Output the [X, Y] coordinate of the center of the cell containing the given text.  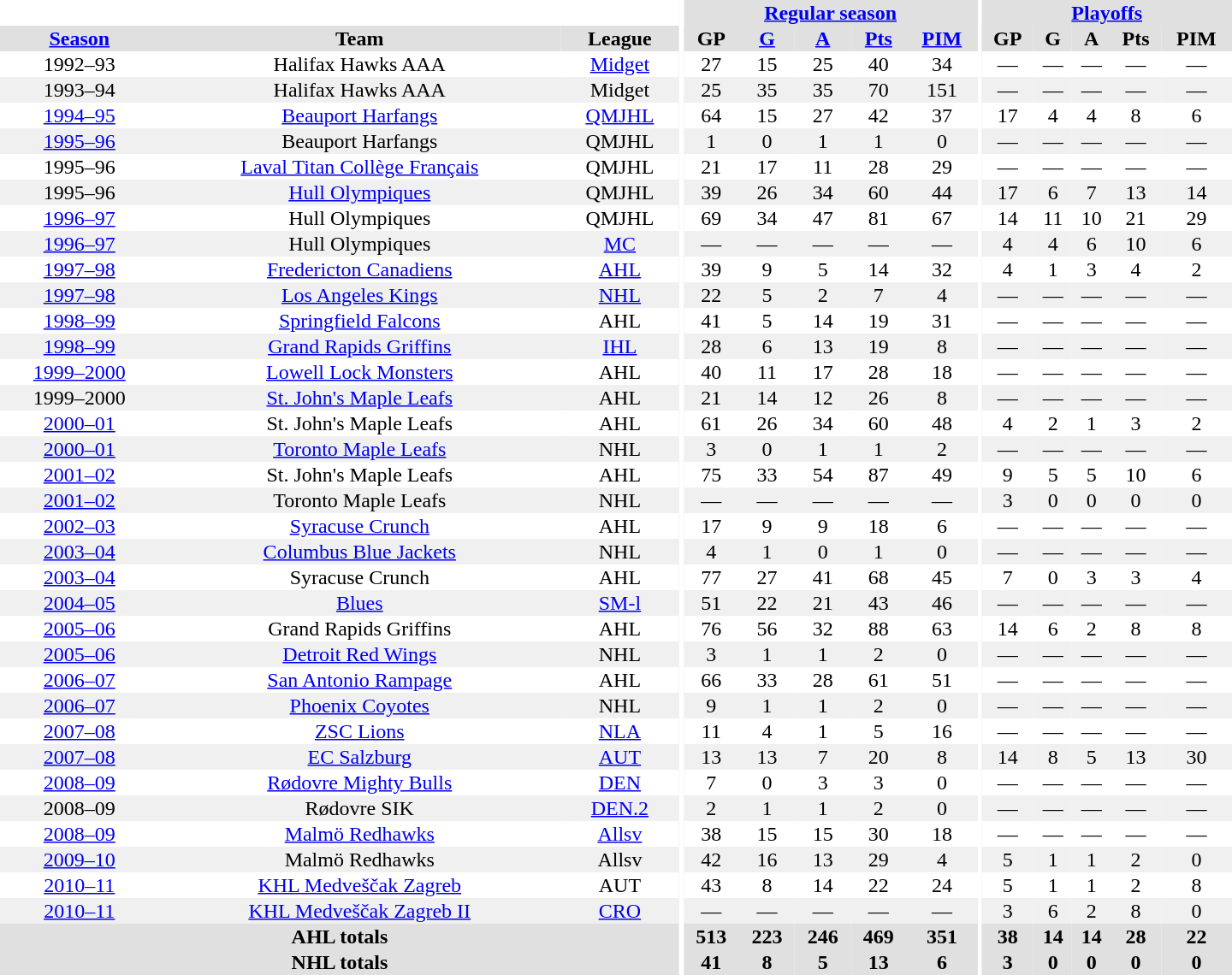
League [619, 38]
151 [941, 90]
69 [712, 218]
87 [878, 475]
Blues [360, 603]
KHL Medveščak Zagreb II [360, 911]
12 [823, 398]
2009–10 [80, 860]
88 [878, 629]
46 [941, 603]
76 [712, 629]
Fredericton Canadiens [360, 269]
1993–94 [80, 90]
AHL totals [340, 937]
NHL totals [340, 962]
Playoffs [1107, 13]
20 [878, 757]
CRO [619, 911]
223 [767, 937]
MC [619, 244]
49 [941, 475]
2002–03 [80, 526]
54 [823, 475]
246 [823, 937]
Springfield Falcons [360, 321]
Regular season [831, 13]
Laval Titan Collège Français [360, 167]
Season [80, 38]
351 [941, 937]
63 [941, 629]
37 [941, 115]
DEN.2 [619, 808]
75 [712, 475]
Rødovre Mighty Bulls [360, 783]
1992–93 [80, 64]
Rødovre SIK [360, 808]
64 [712, 115]
56 [767, 629]
45 [941, 577]
ZSC Lions [360, 731]
31 [941, 321]
70 [878, 90]
2004–05 [80, 603]
KHL Medveščak Zagreb [360, 885]
Lowell Lock Monsters [360, 372]
Detroit Red Wings [360, 654]
DEN [619, 783]
Phoenix Coyotes [360, 706]
Columbus Blue Jackets [360, 552]
EC Salzburg [360, 757]
IHL [619, 346]
66 [712, 680]
77 [712, 577]
47 [823, 218]
Team [360, 38]
SM-l [619, 603]
513 [712, 937]
48 [941, 423]
San Antonio Rampage [360, 680]
1994–95 [80, 115]
469 [878, 937]
68 [878, 577]
67 [941, 218]
24 [941, 885]
81 [878, 218]
Los Angeles Kings [360, 295]
44 [941, 192]
NLA [619, 731]
